Return (X, Y) of the center of cell containing provided text 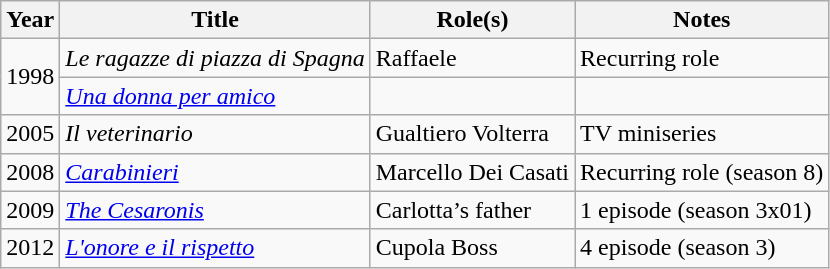
Carlotta’s father (472, 210)
Cupola Boss (472, 248)
2008 (30, 172)
Recurring role (702, 58)
L'onore e il rispetto (215, 248)
1 episode (season 3x01) (702, 210)
2012 (30, 248)
2009 (30, 210)
TV miniseries (702, 134)
Il veterinario (215, 134)
Year (30, 20)
1998 (30, 77)
4 episode (season 3) (702, 248)
The Cesaronis (215, 210)
Marcello Dei Casati (472, 172)
Carabinieri (215, 172)
Le ragazze di piazza di Spagna (215, 58)
Notes (702, 20)
Raffaele (472, 58)
Una donna per amico (215, 96)
Gualtiero Volterra (472, 134)
2005 (30, 134)
Role(s) (472, 20)
Title (215, 20)
Recurring role (season 8) (702, 172)
